Provide the (x, y) coordinate of the cell's center where the given text is located.  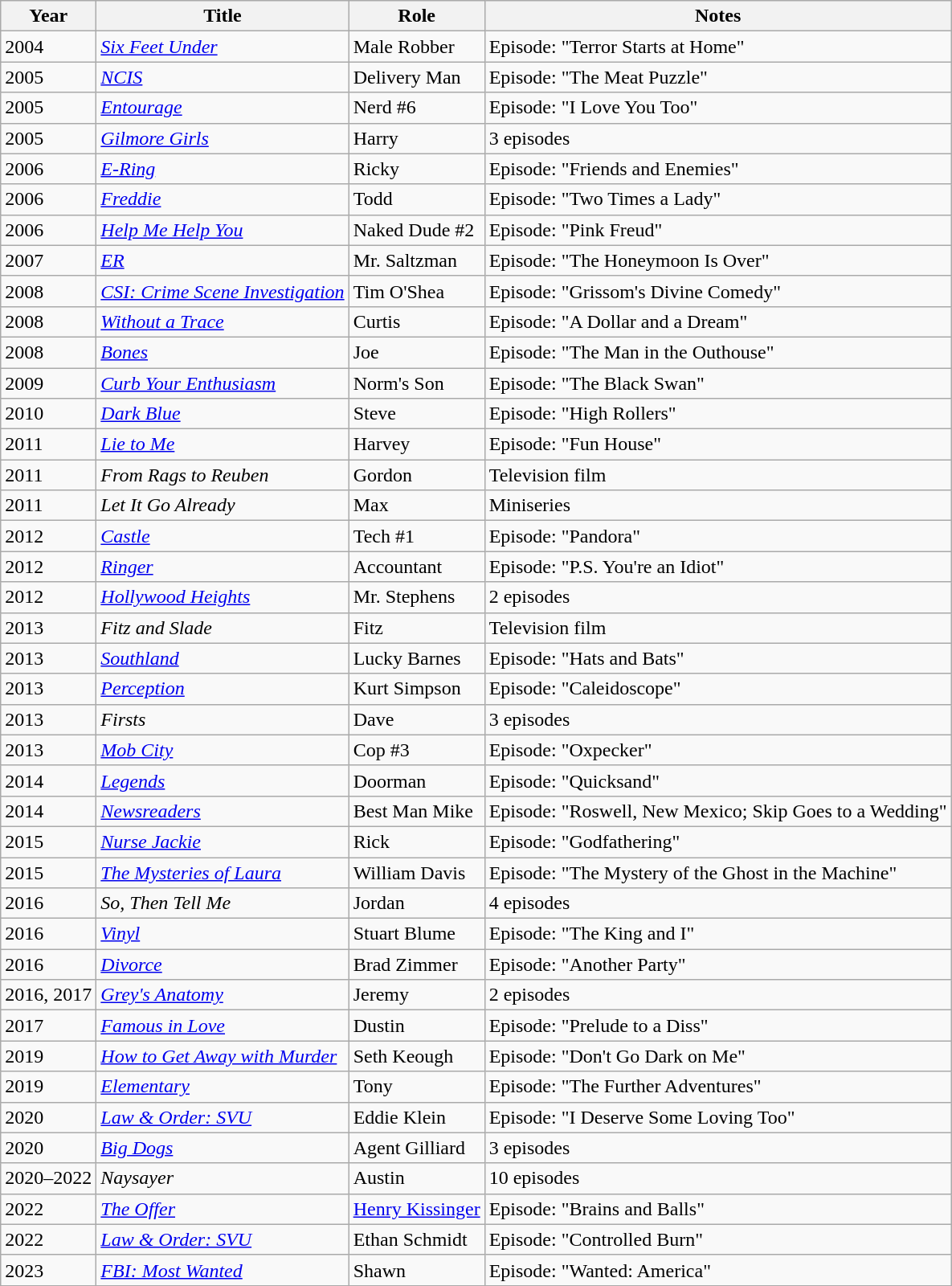
Jordan (416, 903)
Accountant (416, 567)
Vinyl (223, 934)
Southland (223, 658)
Episode: "I Deserve Some Loving Too" (718, 1117)
Tony (416, 1087)
2010 (48, 414)
Agent Gilliard (416, 1148)
Famous in Love (223, 1026)
Grey's Anatomy (223, 995)
2017 (48, 1026)
Mr. Saltzman (416, 260)
Perception (223, 689)
Firsts (223, 719)
Episode: "The Meat Puzzle" (718, 77)
2004 (48, 47)
Without a Trace (223, 321)
E-Ring (223, 169)
Episode: "Oxpecker" (718, 750)
Tech #1 (416, 536)
Episode: "Hats and Bats" (718, 658)
Episode: "Another Party" (718, 964)
Episode: "The Further Adventures" (718, 1087)
Fitz (416, 628)
Castle (223, 536)
Henry Kissinger (416, 1209)
Episode: "Prelude to a Diss" (718, 1026)
Six Feet Under (223, 47)
Fitz and Slade (223, 628)
Norm's Son (416, 383)
Episode: "I Love You Too" (718, 108)
Episode: "Roswell, New Mexico; Skip Goes to a Wedding" (718, 811)
Curb Your Enthusiasm (223, 383)
William Davis (416, 872)
2007 (48, 260)
Harry (416, 138)
Lucky Barnes (416, 658)
Dustin (416, 1026)
Bones (223, 352)
Newsreaders (223, 811)
Max (416, 506)
2020–2022 (48, 1178)
Freddie (223, 199)
Episode: "Don't Go Dark on Me" (718, 1056)
Mob City (223, 750)
Let It Go Already (223, 506)
Shawn (416, 1270)
So, Then Tell Me (223, 903)
Naysayer (223, 1178)
Episode: "Pandora" (718, 536)
Legends (223, 780)
Curtis (416, 321)
Episode: "The Black Swan" (718, 383)
2023 (48, 1270)
Episode: "Caleidoscope" (718, 689)
Title (223, 16)
Entourage (223, 108)
Episode: "The Honeymoon Is Over" (718, 260)
Joe (416, 352)
Episode: "Two Times a Lady" (718, 199)
Steve (416, 414)
Dark Blue (223, 414)
Harvey (416, 444)
Episode: "The Man in the Outhouse" (718, 352)
Mr. Stephens (416, 597)
Episode: "Pink Freud" (718, 230)
Todd (416, 199)
Episode: "Fun House" (718, 444)
10 episodes (718, 1178)
Dave (416, 719)
Jeremy (416, 995)
Doorman (416, 780)
2016, 2017 (48, 995)
Nurse Jackie (223, 842)
2009 (48, 383)
Episode: "Terror Starts at Home" (718, 47)
Episode: "Brains and Balls" (718, 1209)
Episode: "The Mystery of the Ghost in the Machine" (718, 872)
Episode: "A Dollar and a Dream" (718, 321)
Notes (718, 16)
Divorce (223, 964)
The Mysteries of Laura (223, 872)
Best Man Mike (416, 811)
Gilmore Girls (223, 138)
Role (416, 16)
The Offer (223, 1209)
CSI: Crime Scene Investigation (223, 291)
Elementary (223, 1087)
4 episodes (718, 903)
Gordon (416, 475)
Ethan Schmidt (416, 1239)
Stuart Blume (416, 934)
Male Robber (416, 47)
Nerd #6 (416, 108)
Kurt Simpson (416, 689)
Episode: "Friends and Enemies" (718, 169)
Eddie Klein (416, 1117)
Ricky (416, 169)
Episode: "The King and I" (718, 934)
From Rags to Reuben (223, 475)
Episode: "Godfathering" (718, 842)
Seth Keough (416, 1056)
Episode: "P.S. You're an Idiot" (718, 567)
Tim O'Shea (416, 291)
Naked Dude #2 (416, 230)
Hollywood Heights (223, 597)
Episode: "Wanted: America" (718, 1270)
Rick (416, 842)
Episode: "Quicksand" (718, 780)
Episode: "High Rollers" (718, 414)
Delivery Man (416, 77)
Episode: "Grissom's Divine Comedy" (718, 291)
ER (223, 260)
Lie to Me (223, 444)
Cop #3 (416, 750)
Year (48, 16)
Austin (416, 1178)
NCIS (223, 77)
Ringer (223, 567)
FBI: Most Wanted (223, 1270)
Big Dogs (223, 1148)
Episode: "Controlled Burn" (718, 1239)
Help Me Help You (223, 230)
How to Get Away with Murder (223, 1056)
Miniseries (718, 506)
Brad Zimmer (416, 964)
